Pinpoint the cell where the given text exists, returning its (X, Y) midpoint coordinate. 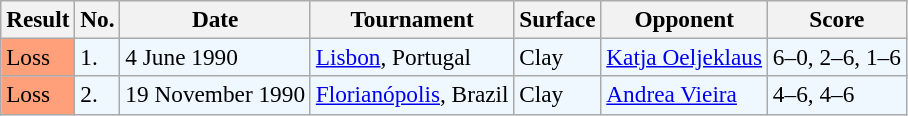
6–0, 2–6, 1–6 (836, 57)
Katja Oeljeklaus (684, 57)
Score (836, 19)
2. (98, 95)
Andrea Vieira (684, 95)
1. (98, 57)
Tournament (412, 19)
4 June 1990 (215, 57)
No. (98, 19)
Florianópolis, Brazil (412, 95)
19 November 1990 (215, 95)
Opponent (684, 19)
Surface (558, 19)
Date (215, 19)
Result (38, 19)
4–6, 4–6 (836, 95)
Lisbon, Portugal (412, 57)
